Locate the cell with the specified text and output its [x, y] center coordinate. 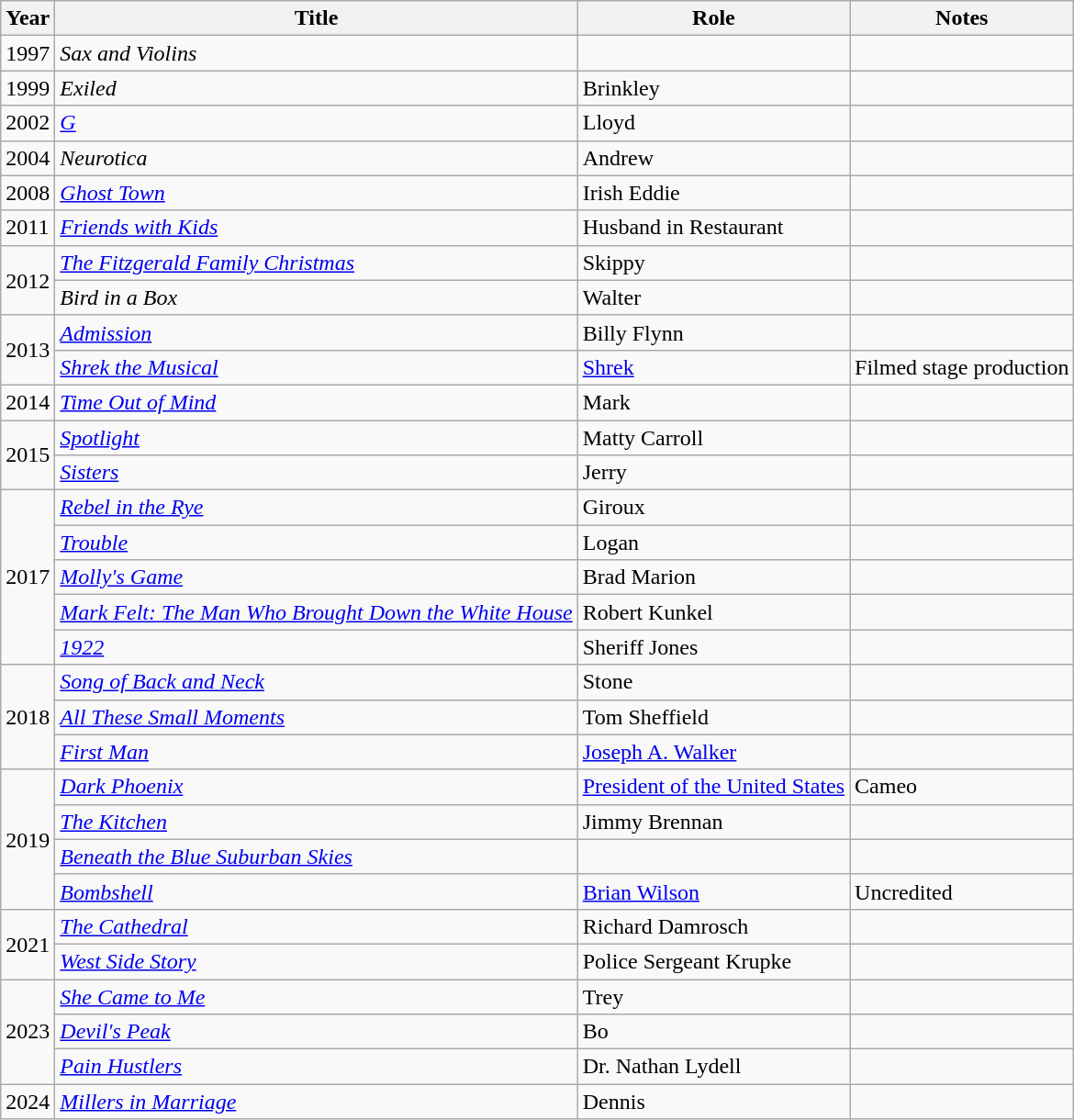
Husband in Restaurant [713, 228]
Dark Phoenix [316, 787]
Admission [316, 332]
All These Small Moments [316, 717]
Giroux [713, 508]
Title [316, 18]
The Fitzgerald Family Christmas [316, 263]
Ghost Town [316, 193]
Friends with Kids [316, 228]
Joseph A. Walker [713, 752]
2017 [28, 577]
Bo [713, 1032]
Police Sergeant Krupke [713, 961]
Irish Eddie [713, 193]
Dennis [713, 1102]
2002 [28, 123]
Andrew [713, 158]
Molly's Game [316, 577]
Bird in a Box [316, 297]
Sax and Violins [316, 53]
Matty Carroll [713, 438]
1997 [28, 53]
2019 [28, 839]
Devil's Peak [316, 1032]
2014 [28, 402]
2008 [28, 193]
Jimmy Brennan [713, 822]
Spotlight [316, 438]
Pain Hustlers [316, 1067]
Walter [713, 297]
2011 [28, 228]
Shrek the Musical [316, 367]
Lloyd [713, 123]
1922 [316, 647]
Dr. Nathan Lydell [713, 1067]
G [316, 123]
Neurotica [316, 158]
Mark Felt: The Man Who Brought Down the White House [316, 612]
1999 [28, 88]
Shrek [713, 367]
2024 [28, 1102]
President of the United States [713, 787]
Brian Wilson [713, 891]
West Side Story [316, 961]
2004 [28, 158]
Brad Marion [713, 577]
Brinkley [713, 88]
Time Out of Mind [316, 402]
Logan [713, 543]
2023 [28, 1031]
2012 [28, 280]
Year [28, 18]
Exiled [316, 88]
Notes [962, 18]
Stone [713, 682]
Billy Flynn [713, 332]
Bombshell [316, 891]
Rebel in the Rye [316, 508]
Uncredited [962, 891]
The Cathedral [316, 926]
Trey [713, 996]
First Man [316, 752]
Trouble [316, 543]
Millers in Marriage [316, 1102]
The Kitchen [316, 822]
Sheriff Jones [713, 647]
Sisters [316, 473]
Jerry [713, 473]
Beneath the Blue Suburban Skies [316, 857]
Richard Damrosch [713, 926]
2021 [28, 944]
She Came to Me [316, 996]
Tom Sheffield [713, 717]
Song of Back and Neck [316, 682]
Skippy [713, 263]
2015 [28, 455]
Filmed stage production [962, 367]
Robert Kunkel [713, 612]
Role [713, 18]
2013 [28, 350]
2018 [28, 717]
Cameo [962, 787]
Mark [713, 402]
